Find where the given text appears and provide that cell's center as [X, Y] coordinate. 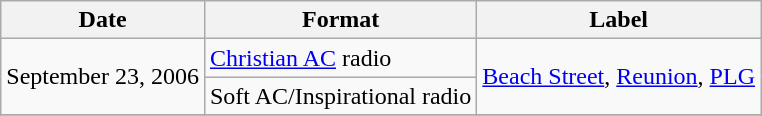
Date [103, 20]
Format [340, 20]
Beach Street, Reunion, PLG [619, 77]
Soft AC/Inspirational radio [340, 96]
Christian AC radio [340, 58]
September 23, 2006 [103, 77]
Label [619, 20]
